Search for the cell housing the specified text and yield its [x, y] center coordinate. 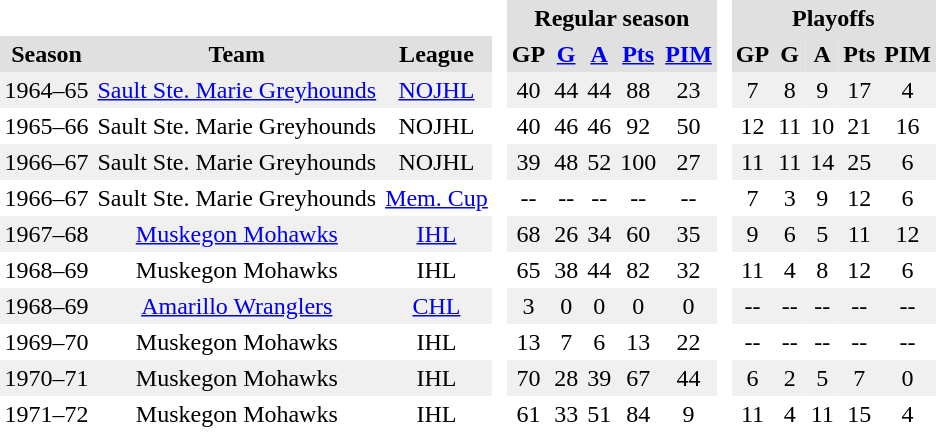
21 [860, 126]
68 [528, 234]
17 [860, 90]
88 [638, 90]
1964–65 [46, 90]
CHL [437, 306]
100 [638, 162]
82 [638, 270]
67 [638, 378]
14 [822, 162]
34 [600, 234]
28 [566, 378]
2 [790, 378]
Team [237, 54]
70 [528, 378]
84 [638, 414]
52 [600, 162]
League [437, 54]
27 [689, 162]
33 [566, 414]
Amarillo Wranglers [237, 306]
Regular season [612, 18]
92 [638, 126]
15 [860, 414]
Season [46, 54]
22 [689, 342]
1967–68 [46, 234]
16 [908, 126]
35 [689, 234]
10 [822, 126]
1969–70 [46, 342]
38 [566, 270]
60 [638, 234]
1965–66 [46, 126]
32 [689, 270]
Playoffs [833, 18]
23 [689, 90]
26 [566, 234]
1970–71 [46, 378]
25 [860, 162]
51 [600, 414]
48 [566, 162]
65 [528, 270]
Mem. Cup [437, 198]
1971–72 [46, 414]
50 [689, 126]
61 [528, 414]
